Determine the (x, y) coordinate at the center of the cell enclosing the given text.  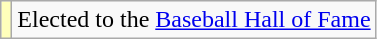
Elected to the Baseball Hall of Fame (194, 20)
